For the text-containing cell, return its midpoint in (X, Y) coordinate format. 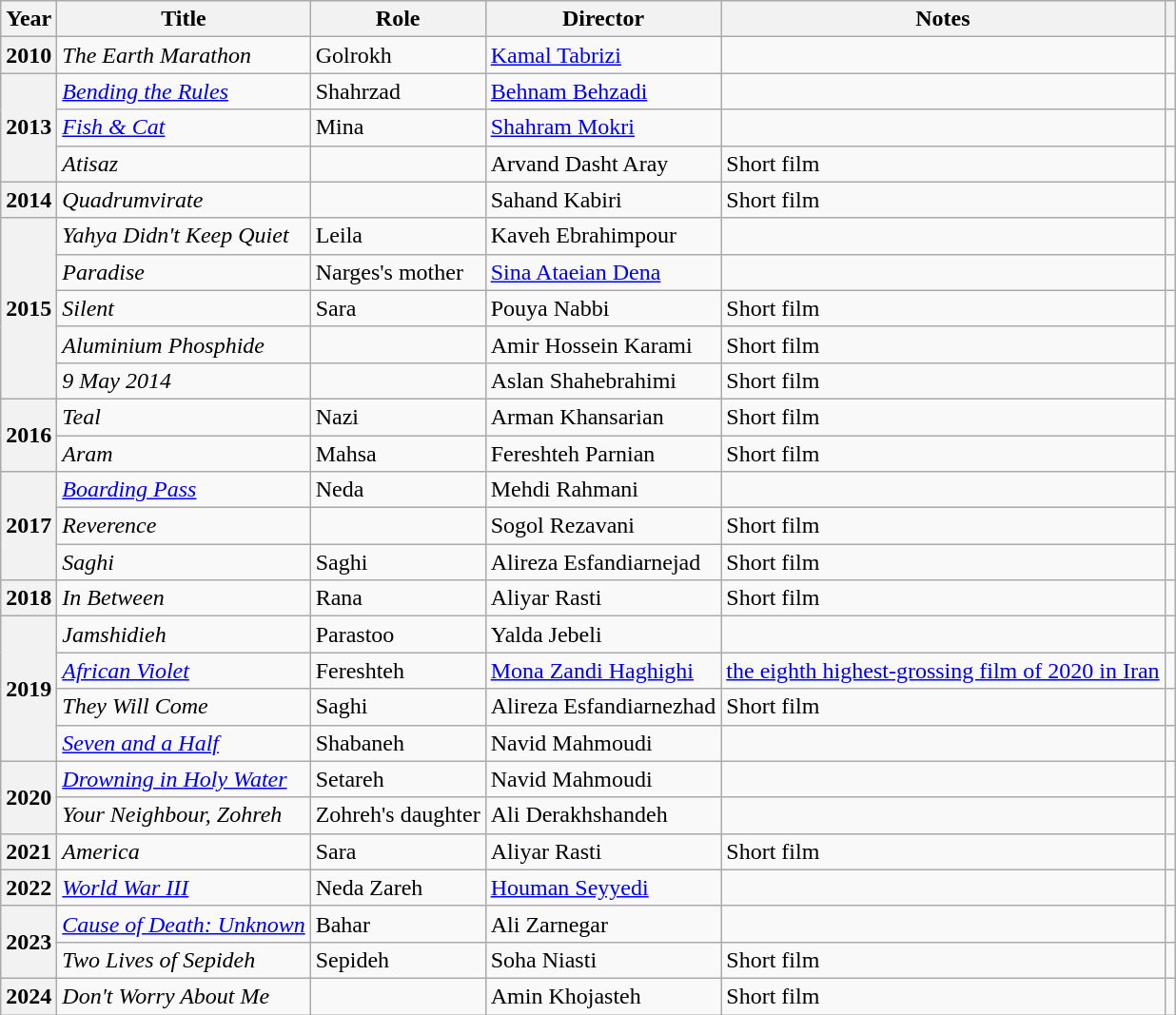
Quadrumvirate (184, 200)
Don't Worry About Me (184, 996)
9 May 2014 (184, 381)
Soha Niasti (603, 960)
2018 (29, 598)
Alireza Esfandiarnezhad (603, 707)
Houman Seyyedi (603, 888)
Notes (943, 19)
2013 (29, 127)
Golrokh (398, 55)
Drowning in Holy Water (184, 779)
2023 (29, 942)
World War III (184, 888)
Pouya Nabbi (603, 308)
Mehdi Rahmani (603, 490)
2021 (29, 851)
Bahar (398, 924)
Fereshteh (398, 671)
Paradise (184, 272)
Narges's mother (398, 272)
Leila (398, 236)
Sahand Kabiri (603, 200)
Yalda Jebeli (603, 634)
America (184, 851)
Your Neighbour, Zohreh (184, 815)
Fish & Cat (184, 127)
Neda (398, 490)
Amin Khojasteh (603, 996)
The Earth Marathon (184, 55)
Year (29, 19)
Seven and a Half (184, 743)
Shabaneh (398, 743)
Kamal Tabrizi (603, 55)
Alireza Esfandiarnejad (603, 562)
Aluminium Phosphide (184, 344)
Fereshteh Parnian (603, 454)
Parastoo (398, 634)
Mona Zandi Haghighi (603, 671)
Role (398, 19)
Zohreh's daughter (398, 815)
Reverence (184, 526)
Shahram Mokri (603, 127)
2017 (29, 526)
Neda Zareh (398, 888)
Mahsa (398, 454)
Two Lives of Sepideh (184, 960)
Title (184, 19)
2010 (29, 55)
Aslan Shahebrahimi (603, 381)
Ali Zarnegar (603, 924)
Setareh (398, 779)
Director (603, 19)
Atisaz (184, 164)
2015 (29, 308)
Arman Khansarian (603, 417)
Teal (184, 417)
Silent (184, 308)
Cause of Death: Unknown (184, 924)
Behnam Behzadi (603, 91)
Yahya Didn't Keep Quiet (184, 236)
In Between (184, 598)
the eighth highest-grossing film of 2020 in Iran (943, 671)
Aram (184, 454)
2024 (29, 996)
They Will Come (184, 707)
2022 (29, 888)
Sina Ataeian Dena (603, 272)
Sepideh (398, 960)
Mina (398, 127)
Boarding Pass (184, 490)
2014 (29, 200)
Rana (398, 598)
Jamshidieh (184, 634)
Nazi (398, 417)
Sogol Rezavani (603, 526)
Arvand Dasht Aray (603, 164)
Kaveh Ebrahimpour (603, 236)
Bending the Rules (184, 91)
Amir Hossein Karami (603, 344)
2019 (29, 689)
2016 (29, 435)
2020 (29, 797)
Shahrzad (398, 91)
Ali Derakhshandeh (603, 815)
African Violet (184, 671)
